Scan for the cell matching the given text and deliver its [X, Y] coordinate at center. 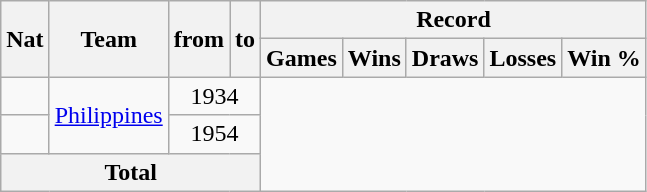
Philippines [108, 115]
Losses [523, 58]
Team [108, 39]
Games [302, 58]
Win % [604, 58]
1954 [214, 134]
from [198, 39]
Total [131, 172]
to [246, 39]
Record [454, 20]
Wins [374, 58]
Draws [445, 58]
Nat [25, 39]
1934 [214, 96]
